Scan for the cell matching the given text and deliver its (x, y) coordinate at center. 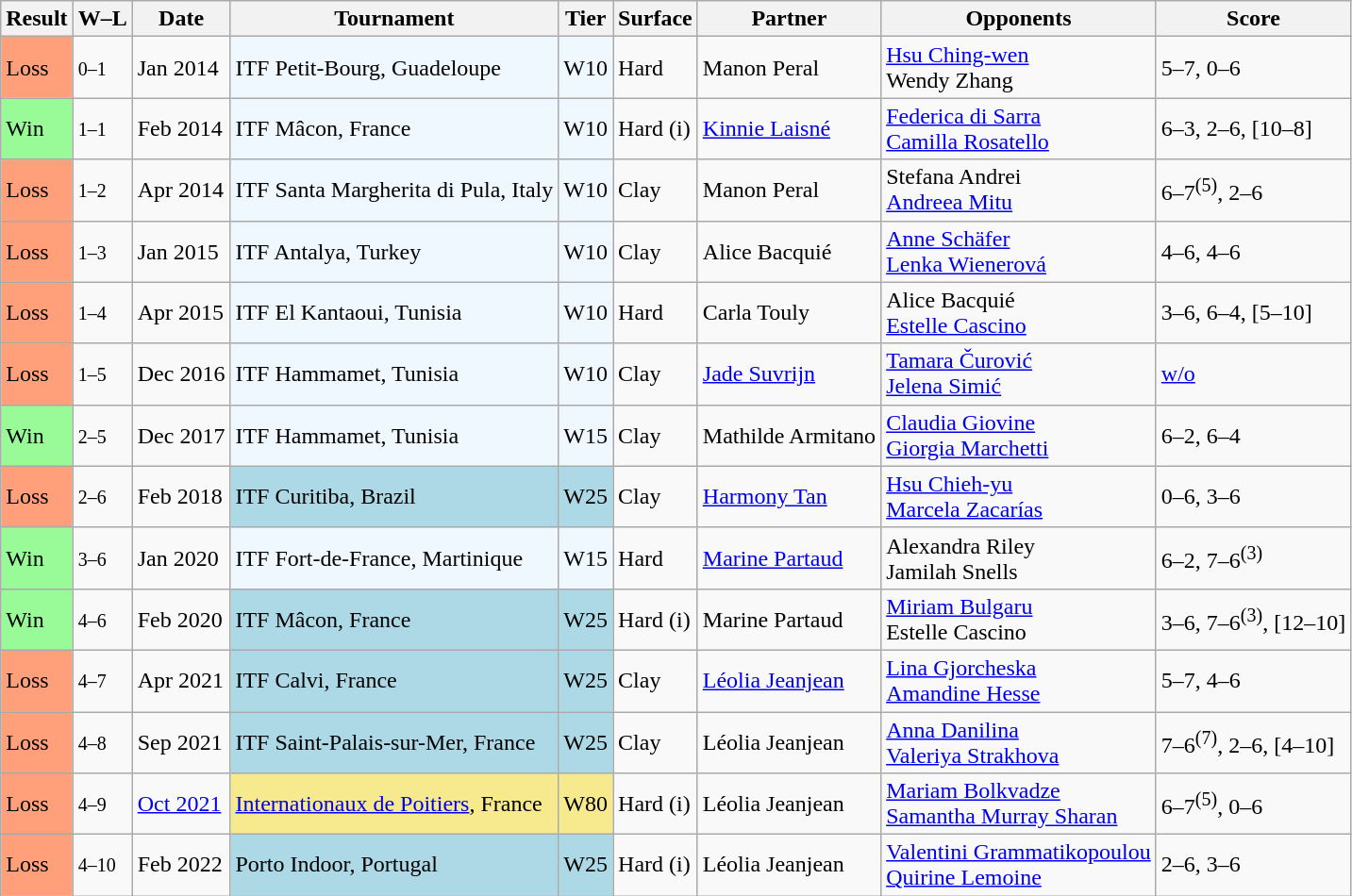
ITF Fort-de-France, Martinique (394, 558)
Dec 2017 (181, 436)
Harmony Tan (789, 496)
7–6(7), 2–6, [4–10] (1253, 741)
2–6, 3–6 (1253, 866)
ITF El Kantaoui, Tunisia (394, 313)
ITF Saint-Palais-sur-Mer, France (394, 741)
Hsu Chieh-yu Marcela Zacarías (1019, 496)
4–6 (102, 619)
Mathilde Armitano (789, 436)
ITF Calvi, France (394, 681)
6–2, 6–4 (1253, 436)
6–7(5), 2–6 (1253, 191)
2–5 (102, 436)
Feb 2018 (181, 496)
6–7(5), 0–6 (1253, 804)
Alice Bacquié Estelle Cascino (1019, 313)
Date (181, 19)
6–2, 7–6(3) (1253, 558)
Feb 2022 (181, 866)
2–6 (102, 496)
3–6 (102, 558)
ITF Curitiba, Brazil (394, 496)
Internationaux de Poitiers, France (394, 804)
Porto Indoor, Portugal (394, 866)
4–6, 4–6 (1253, 251)
Jan 2020 (181, 558)
Tamara Čurović Jelena Simić (1019, 373)
4–8 (102, 741)
Federica di Sarra Camilla Rosatello (1019, 128)
Miriam Bulgaru Estelle Cascino (1019, 619)
w/o (1253, 373)
Valentini Grammatikopoulou Quirine Lemoine (1019, 866)
Stefana Andrei Andreea Mitu (1019, 191)
1–4 (102, 313)
Apr 2014 (181, 191)
Alexandra Riley Jamilah Snells (1019, 558)
Carla Touly (789, 313)
1–1 (102, 128)
Lina Gjorcheska Amandine Hesse (1019, 681)
Dec 2016 (181, 373)
ITF Petit-Bourg, Guadeloupe (394, 68)
Anna Danilina Valeriya Strakhova (1019, 741)
Partner (789, 19)
Score (1253, 19)
Opponents (1019, 19)
Hsu Ching-wen Wendy Zhang (1019, 68)
5–7, 4–6 (1253, 681)
Apr 2021 (181, 681)
ITF Santa Margherita di Pula, Italy (394, 191)
Feb 2020 (181, 619)
Tier (586, 19)
Jan 2015 (181, 251)
Apr 2015 (181, 313)
Feb 2014 (181, 128)
Jan 2014 (181, 68)
Jade Suvrijn (789, 373)
W–L (102, 19)
Claudia Giovine Giorgia Marchetti (1019, 436)
Oct 2021 (181, 804)
Surface (656, 19)
4–10 (102, 866)
1–3 (102, 251)
ITF Antalya, Turkey (394, 251)
Alice Bacquié (789, 251)
5–7, 0–6 (1253, 68)
Mariam Bolkvadze Samantha Murray Sharan (1019, 804)
Sep 2021 (181, 741)
Anne Schäfer Lenka Wienerová (1019, 251)
3–6, 6–4, [5–10] (1253, 313)
0–6, 3–6 (1253, 496)
W80 (586, 804)
Tournament (394, 19)
4–9 (102, 804)
1–5 (102, 373)
Result (37, 19)
Kinnie Laisné (789, 128)
3–6, 7–6(3), [12–10] (1253, 619)
0–1 (102, 68)
1–2 (102, 191)
6–3, 2–6, [10–8] (1253, 128)
4–7 (102, 681)
